Determine the [x, y] coordinate at the center of the cell enclosing the given text.  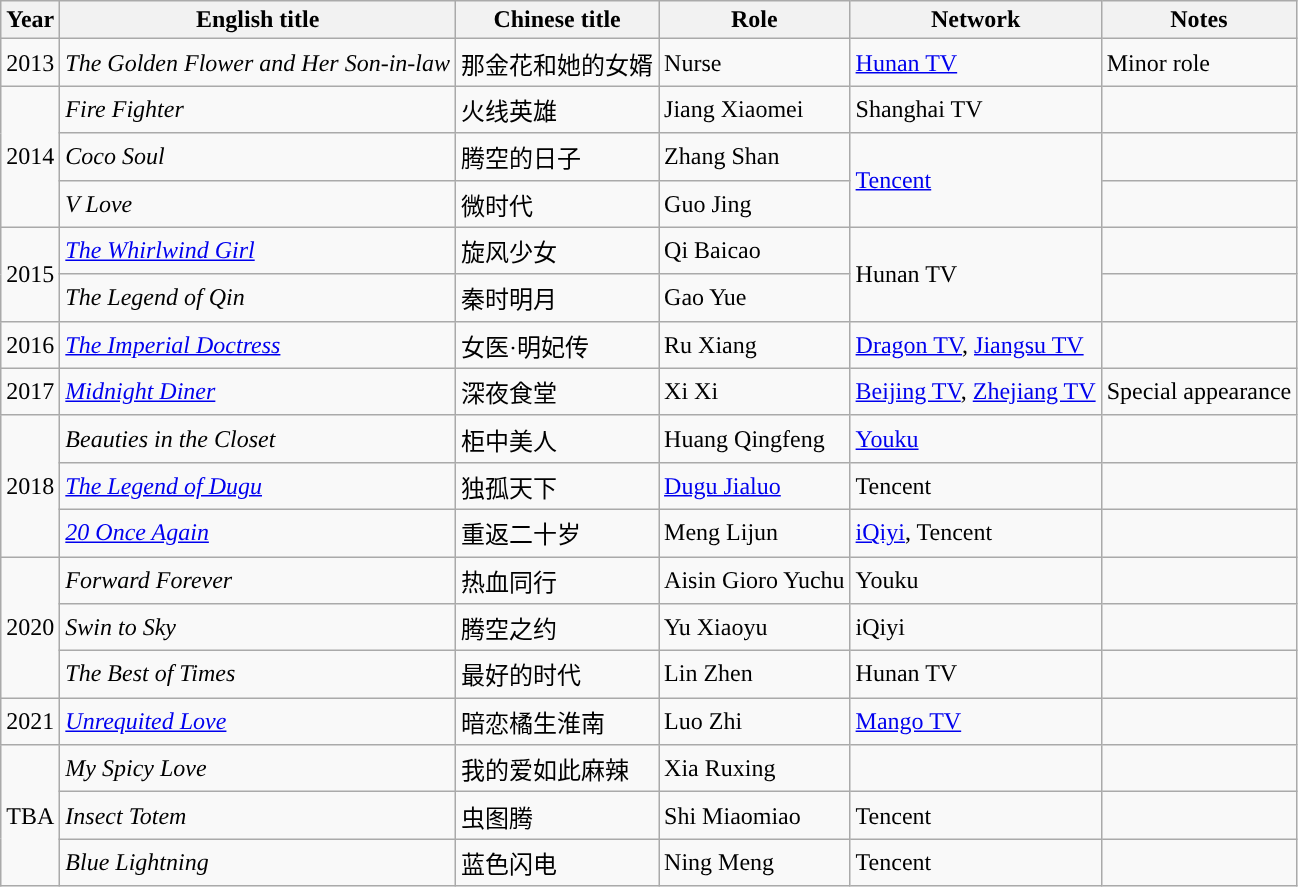
Zhang Shan [755, 156]
那金花和她的女婿 [558, 62]
Nurse [755, 62]
Beauties in the Closet [258, 438]
Ru Xiang [755, 344]
Aisin Gioro Yuchu [755, 580]
The Whirlwind Girl [258, 250]
Year [30, 20]
2020 [30, 626]
暗恋橘生淮南 [558, 722]
最好的时代 [558, 674]
Qi Baicao [755, 250]
Shanghai TV [976, 110]
2017 [30, 392]
微时代 [558, 204]
Xi Xi [755, 392]
Midnight Diner [258, 392]
柜中美人 [558, 438]
2021 [30, 722]
秦时明月 [558, 298]
Shi Miaomiao [755, 816]
Meng Lijun [755, 532]
Swin to Sky [258, 628]
Jiang Xiaomei [755, 110]
Gao Yue [755, 298]
重返二十岁 [558, 532]
热血同行 [558, 580]
The Legend of Qin [258, 298]
Dugu Jialuo [755, 486]
2013 [30, 62]
Special appearance [1199, 392]
TBA [30, 816]
2018 [30, 486]
Network [976, 20]
蓝色闪电 [558, 862]
The Imperial Doctress [258, 344]
iQiyi, Tencent [976, 532]
2014 [30, 156]
2015 [30, 274]
火线英雄 [558, 110]
The Best of Times [258, 674]
2016 [30, 344]
独孤天下 [558, 486]
Luo Zhi [755, 722]
女医·明妃传 [558, 344]
Unrequited Love [258, 722]
Blue Lightning [258, 862]
虫图腾 [558, 816]
Notes [1199, 20]
My Spicy Love [258, 768]
iQiyi [976, 628]
Ning Meng [755, 862]
The Legend of Dugu [258, 486]
English title [258, 20]
The Golden Flower and Her Son-in-law [258, 62]
Chinese title [558, 20]
Huang Qingfeng [755, 438]
旋风少女 [558, 250]
Beijing TV, Zhejiang TV [976, 392]
Yu Xiaoyu [755, 628]
Coco Soul [258, 156]
Mango TV [976, 722]
腾空的日子 [558, 156]
Guo Jing [755, 204]
Role [755, 20]
Dragon TV, Jiangsu TV [976, 344]
20 Once Again [258, 532]
深夜食堂 [558, 392]
Lin Zhen [755, 674]
V Love [258, 204]
腾空之约 [558, 628]
我的爱如此麻辣 [558, 768]
Minor role [1199, 62]
Forward Forever [258, 580]
Xia Ruxing [755, 768]
Insect Totem [258, 816]
Fire Fighter [258, 110]
